Extract the [X, Y] coordinate from the center of the cell holding the provided text.  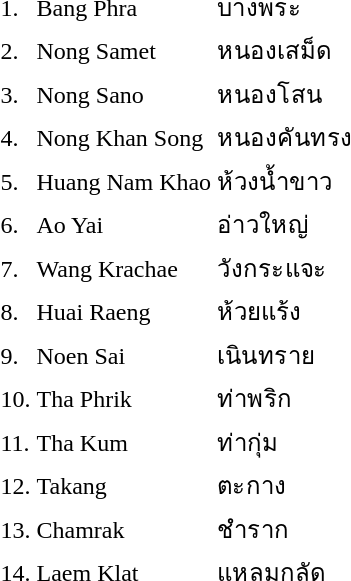
Takang [124, 486]
Tha Kum [124, 442]
Nong Khan Song [124, 138]
Chamrak [124, 529]
Nong Sano [124, 94]
Tha Phrik [124, 398]
Ao Yai [124, 224]
Huang Nam Khao [124, 181]
Wang Krachae [124, 268]
Noen Sai [124, 355]
Huai Raeng [124, 312]
Nong Samet [124, 50]
